Locate the cell with the specified text and output its [x, y] center coordinate. 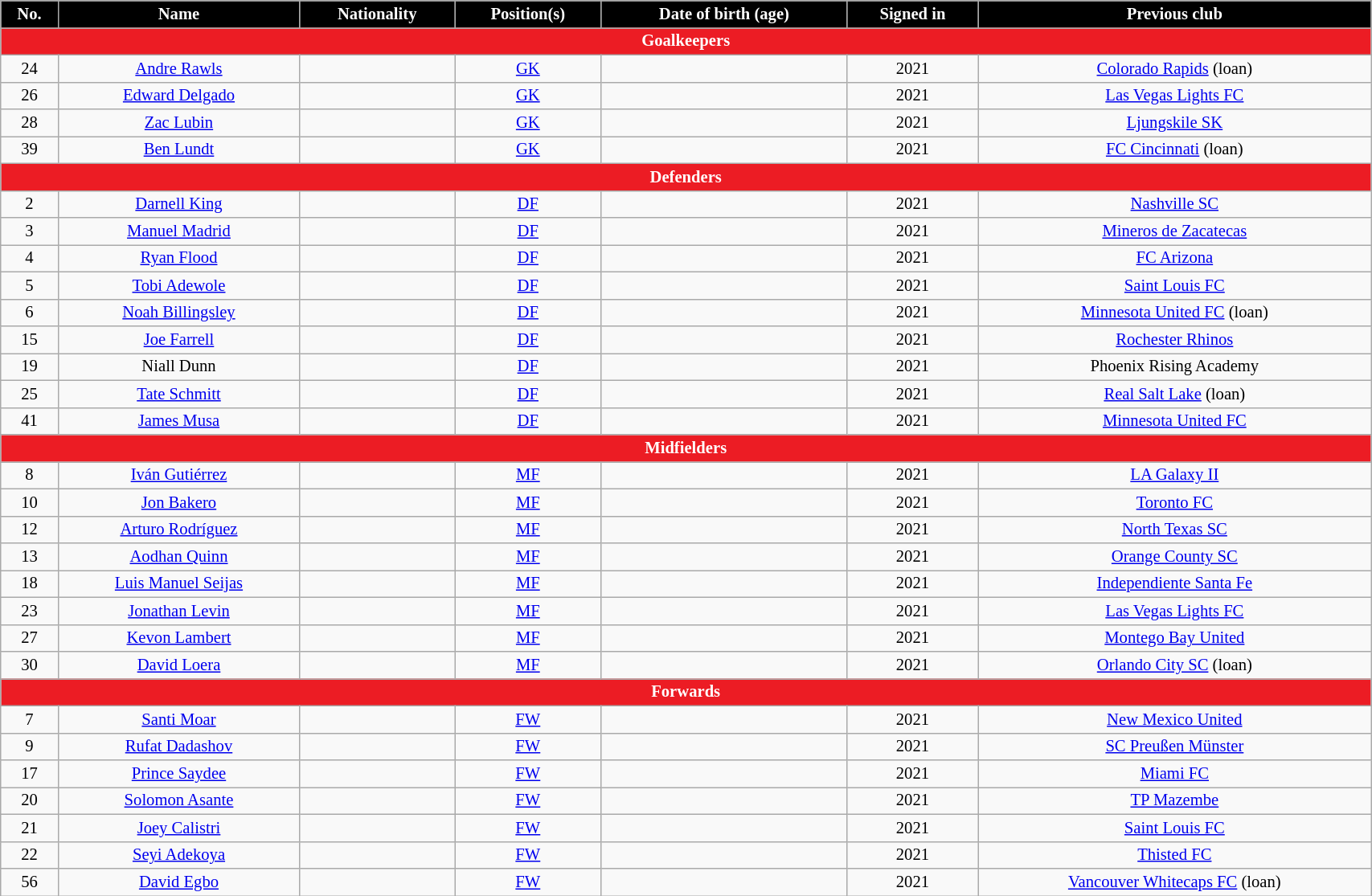
10 [29, 502]
13 [29, 557]
Previous club [1175, 14]
Name [178, 14]
FC Cincinnati (loan) [1175, 149]
26 [29, 96]
Mineros de Zacatecas [1175, 231]
Luis Manuel Seijas [178, 583]
Joey Calistri [178, 828]
David Loera [178, 665]
Darnell King [178, 204]
North Texas SC [1175, 530]
Niall Dunn [178, 366]
Goalkeepers [686, 41]
Tate Schmitt [178, 394]
8 [29, 475]
25 [29, 394]
Jonathan Levin [178, 611]
Vancouver Whitecaps FC (loan) [1175, 882]
Miami FC [1175, 774]
No. [29, 14]
Aodhan Quinn [178, 557]
James Musa [178, 421]
20 [29, 800]
17 [29, 774]
TP Mazembe [1175, 800]
Phoenix Rising Academy [1175, 366]
Tobi Adewole [178, 285]
David Egbo [178, 882]
Minnesota United FC (loan) [1175, 313]
39 [29, 149]
Zac Lubin [178, 123]
Ljungskile SK [1175, 123]
19 [29, 366]
Midfielders [686, 448]
Seyi Adekoya [178, 855]
Nationality [378, 14]
Colorado Rapids (loan) [1175, 68]
Minnesota United FC [1175, 421]
Edward Delgado [178, 96]
Rochester Rhinos [1175, 340]
Iván Gutiérrez [178, 475]
22 [29, 855]
4 [29, 258]
2 [29, 204]
Defenders [686, 177]
New Mexico United [1175, 719]
28 [29, 123]
Noah Billingsley [178, 313]
Ryan Flood [178, 258]
Jon Bakero [178, 502]
Solomon Asante [178, 800]
Andre Rawls [178, 68]
Thisted FC [1175, 855]
Montego Bay United [1175, 638]
56 [29, 882]
9 [29, 747]
30 [29, 665]
21 [29, 828]
Nashville SC [1175, 204]
5 [29, 285]
Forwards [686, 692]
41 [29, 421]
12 [29, 530]
7 [29, 719]
23 [29, 611]
Date of birth (age) [724, 14]
SC Preußen Münster [1175, 747]
Toronto FC [1175, 502]
LA Galaxy II [1175, 475]
6 [29, 313]
Real Salt Lake (loan) [1175, 394]
27 [29, 638]
Joe Farrell [178, 340]
15 [29, 340]
Manuel Madrid [178, 231]
3 [29, 231]
FC Arizona [1175, 258]
24 [29, 68]
Signed in [913, 14]
Orlando City SC (loan) [1175, 665]
Orange County SC [1175, 557]
Ben Lundt [178, 149]
Position(s) [528, 14]
Prince Saydee [178, 774]
Kevon Lambert [178, 638]
18 [29, 583]
Arturo Rodríguez [178, 530]
Santi Moar [178, 719]
Independiente Santa Fe [1175, 583]
Rufat Dadashov [178, 747]
